Pinpoint the cell where the given text exists, returning its (x, y) midpoint coordinate. 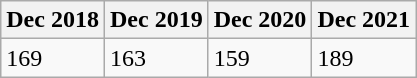
169 (53, 58)
Dec 2020 (260, 20)
Dec 2019 (156, 20)
189 (364, 58)
Dec 2021 (364, 20)
Dec 2018 (53, 20)
163 (156, 58)
159 (260, 58)
